Extract the (x, y) coordinate from the center of the cell holding the provided text.  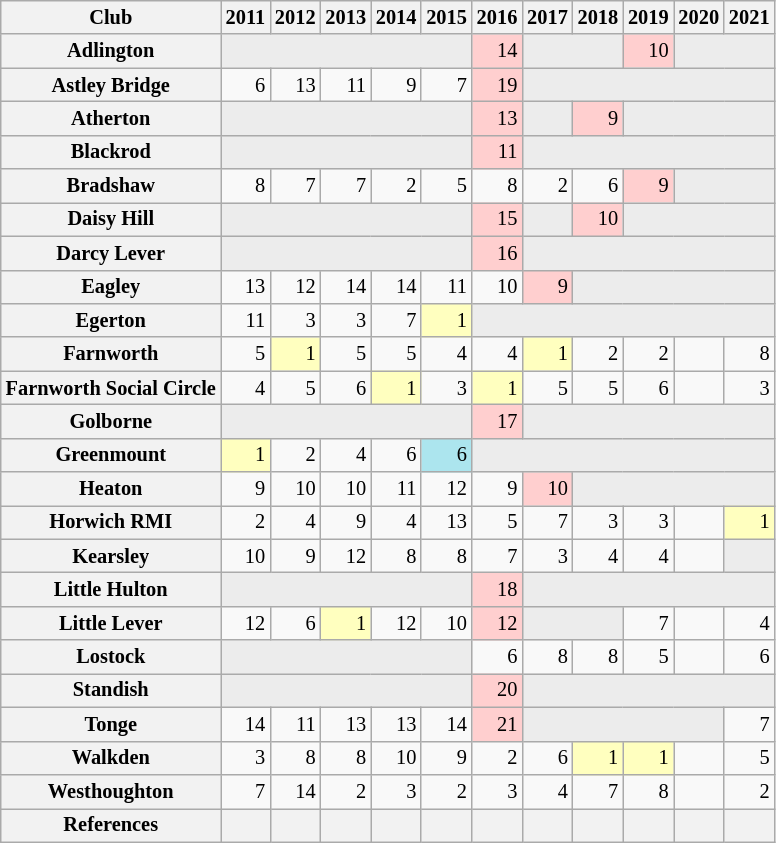
19 (497, 85)
Standish (111, 690)
Eagley (111, 287)
Blackrod (111, 152)
Little Lever (111, 623)
Lostock (111, 657)
20 (497, 690)
Golborne (111, 421)
2014 (396, 17)
2020 (699, 17)
2021 (749, 17)
Westhoughton (111, 791)
17 (497, 421)
2019 (648, 17)
Heaton (111, 489)
Greenmount (111, 455)
18 (497, 589)
Walkden (111, 758)
2018 (598, 17)
2015 (446, 17)
Little Hulton (111, 589)
Darcy Lever (111, 253)
Tonge (111, 724)
21 (497, 724)
2011 (246, 17)
Egerton (111, 320)
Adlington (111, 51)
Daisy Hill (111, 219)
15 (497, 219)
Farnworth Social Circle (111, 388)
Bradshaw (111, 186)
2013 (345, 17)
Farnworth (111, 354)
Atherton (111, 118)
Kearsley (111, 556)
Horwich RMI (111, 522)
2017 (547, 17)
References (111, 825)
Club (111, 17)
Astley Bridge (111, 85)
2016 (497, 17)
16 (497, 253)
2012 (295, 17)
